From the cell containing the given text, extract its center point as (X, Y) coordinate. 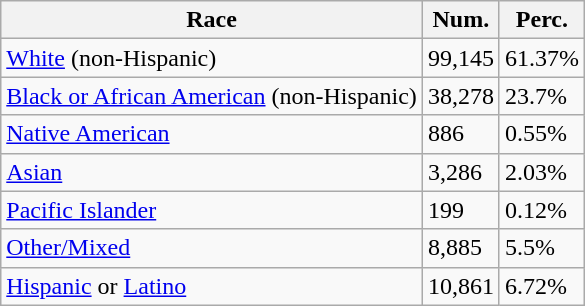
Native American (212, 134)
Black or African American (non-Hispanic) (212, 96)
Perc. (542, 20)
61.37% (542, 58)
886 (460, 134)
White (non-Hispanic) (212, 58)
Asian (212, 172)
2.03% (542, 172)
0.12% (542, 210)
Hispanic or Latino (212, 286)
Other/Mixed (212, 248)
199 (460, 210)
23.7% (542, 96)
3,286 (460, 172)
Race (212, 20)
99,145 (460, 58)
8,885 (460, 248)
Pacific Islander (212, 210)
5.5% (542, 248)
38,278 (460, 96)
6.72% (542, 286)
0.55% (542, 134)
10,861 (460, 286)
Num. (460, 20)
